Return the [x, y] coordinate for the center point of the cell that contains the specified text.  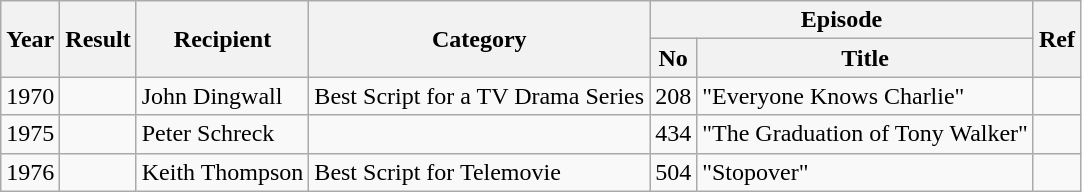
"Stopover" [866, 172]
1970 [30, 96]
John Dingwall [222, 96]
Episode [842, 20]
1976 [30, 172]
1975 [30, 134]
504 [674, 172]
Recipient [222, 39]
Best Script for Telemovie [480, 172]
No [674, 58]
434 [674, 134]
Category [480, 39]
Ref [1056, 39]
Title [866, 58]
"Everyone Knows Charlie" [866, 96]
Year [30, 39]
Keith Thompson [222, 172]
208 [674, 96]
Result [98, 39]
Best Script for a TV Drama Series [480, 96]
"The Graduation of Tony Walker" [866, 134]
Peter Schreck [222, 134]
